Output the [x, y] coordinate of the center of the cell containing the given text.  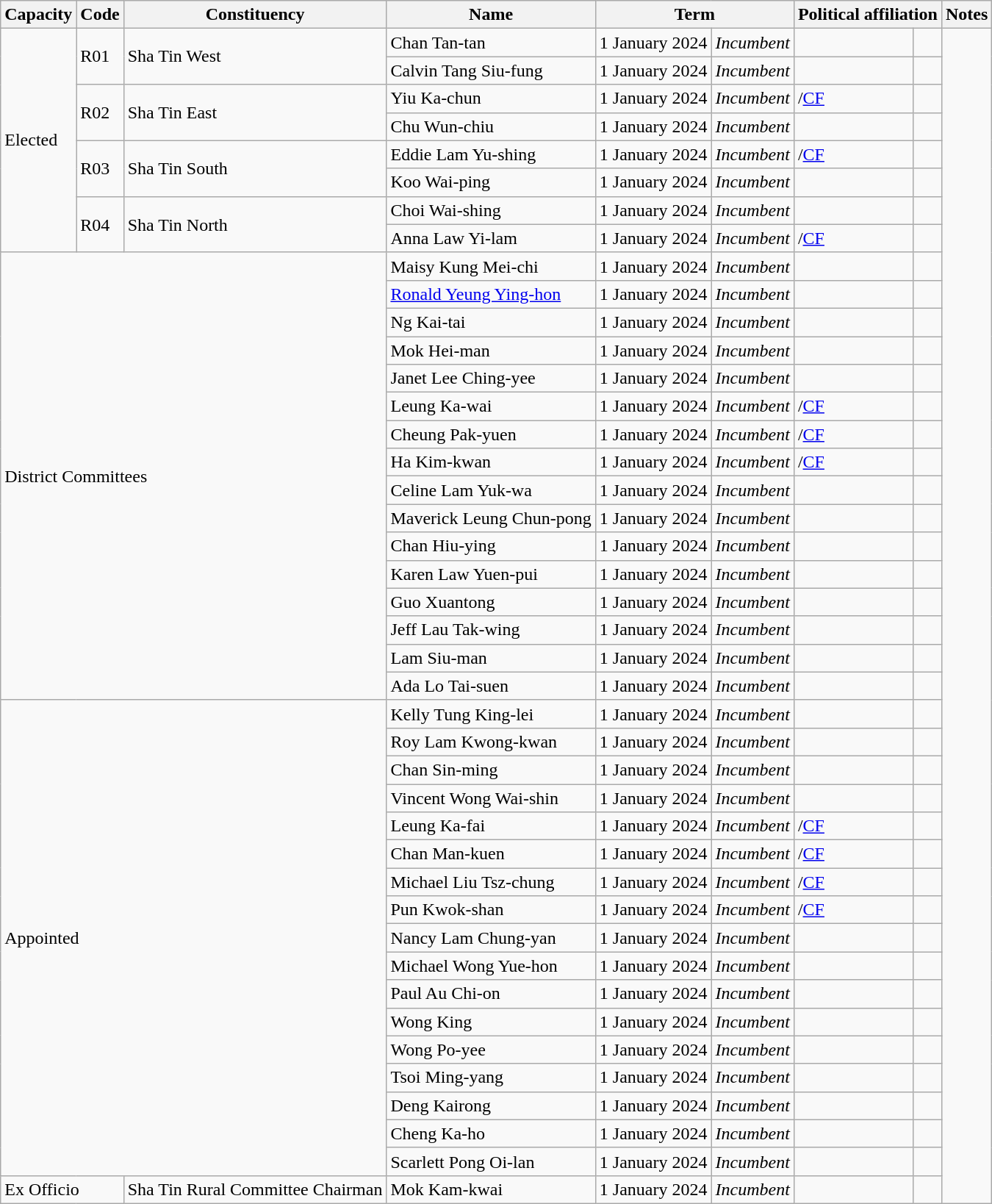
Koo Wai-ping [491, 182]
Political affiliation [867, 15]
Elected [38, 140]
Nancy Lam Chung-yan [491, 938]
Scarlett Pong Oi-lan [491, 1161]
Kelly Tung King-lei [491, 714]
R03 [100, 168]
Chan Tan-tan [491, 43]
Term [694, 15]
Chan Sin-ming [491, 770]
Guo Xuantong [491, 602]
Maisy Kung Mei-chi [491, 266]
Roy Lam Kwong-kwan [491, 742]
Sha Tin North [255, 224]
Ng Kai-tai [491, 322]
Lam Siu-man [491, 658]
Wong Po-yee [491, 1050]
Eddie Lam Yu-shing [491, 154]
Pun Kwok-shan [491, 910]
Sha Tin East [255, 112]
Chan Man-kuen [491, 854]
Cheung Pak-yuen [491, 434]
R01 [100, 57]
Michael Liu Tsz-chung [491, 882]
Yiu Ka-chun [491, 98]
Notes [966, 15]
Cheng Ka-ho [491, 1133]
Capacity [38, 15]
Jeff Lau Tak-wing [491, 630]
Mok Hei-man [491, 351]
Chan Hiu-ying [491, 546]
Michael Wong Yue-hon [491, 966]
Karen Law Yuen-pui [491, 574]
R04 [100, 224]
Sha Tin West [255, 57]
Leung Ka-wai [491, 406]
Celine Lam Yuk-wa [491, 490]
Anna Law Yi-lam [491, 238]
Ada Lo Tai-suen [491, 686]
Chu Wun-chiu [491, 126]
Ha Kim-kwan [491, 462]
Name [491, 15]
Deng Kairong [491, 1106]
Sha Tin Rural Committee Chairman [255, 1189]
Vincent Wong Wai-shin [491, 798]
Tsoi Ming-yang [491, 1078]
Appointed [194, 938]
District Committees [194, 476]
Ronald Yeung Ying-hon [491, 294]
R02 [100, 112]
Choi Wai-shing [491, 210]
Calvin Tang Siu-fung [491, 71]
Code [100, 15]
Paul Au Chi-on [491, 994]
Constituency [255, 15]
Wong King [491, 1022]
Mok Kam-kwai [491, 1189]
Leung Ka-fai [491, 826]
Maverick Leung Chun-pong [491, 518]
Sha Tin South [255, 168]
Ex Officio [62, 1189]
Janet Lee Ching-yee [491, 379]
